Find where the given text appears and provide that cell's center as [X, Y] coordinate. 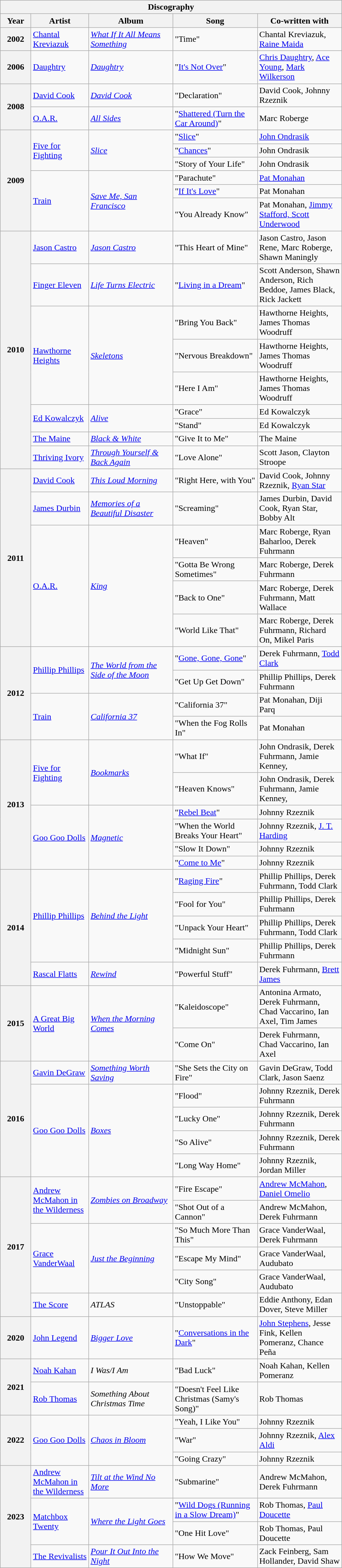
John Legend [60, 1337]
2012 [16, 693]
David Cook, Johnny Rzeznik [299, 95]
Memories of a Beautiful Disaster [131, 508]
Chaos in Bloom [131, 1440]
Antonina Armato, Derek Fuhrmann, Chad Vaccarino, Ian Axel, Tim James [299, 1007]
"Heaven Knows" [215, 789]
"California 37" [215, 705]
Johnny Rzeznik, Jordan Miller [299, 1165]
"Time" [215, 39]
2014 [16, 928]
"Right Here, with You" [215, 481]
Behind the Light [131, 916]
Hawthorne Heights [60, 356]
"Here I Am" [215, 388]
Rascal Flatts [60, 974]
Discography [171, 7]
"Flood" [215, 1096]
"Doesn't Feel Like Christmas (Samy's Song)" [215, 1398]
"Chances" [215, 150]
Derek Fuhrmann, Todd Clark [299, 658]
"Rebel Beat" [215, 812]
What If It All Means Something [131, 39]
"Bad Luck" [215, 1370]
2013 [16, 805]
"Conversations in the Dark" [215, 1337]
Marc Roberge, Derek Fuhrmann, Richard On, Mikel Paris [299, 630]
2011 [16, 558]
Pat Monahan, Diji Parq [299, 705]
"Nervous Breakdown" [215, 356]
Finger Eleven [60, 285]
2002 [16, 39]
Slice [131, 150]
The Score [60, 1305]
"Slow It Down" [215, 849]
Rewind [131, 974]
Album [131, 21]
Tilt at the Wind No More [131, 1482]
"Shot Out of a Cannon" [215, 1212]
"This Heart of Mine" [215, 247]
Life Turns Electric [131, 285]
"When the World Breaks Your Heart" [215, 830]
Something About Christmas Time [131, 1398]
Johnny Rzeznik, Alex Aldi [299, 1440]
Magnetic [131, 838]
Pour It Out Into the Night [131, 1557]
Marc Roberge, Derek Fuhrmann [299, 569]
Year [16, 21]
"What If" [215, 756]
2015 [16, 1023]
"Escape My Mind" [215, 1258]
This Loud Morning [131, 481]
"Grace" [215, 412]
Where the Light Goes [131, 1522]
Gavin DeGraw, Todd Clark, Jason Saenz [299, 1072]
2017 [16, 1247]
"Wild Dogs (Running in a Slow Dream)" [215, 1510]
Jason Castro, Jason Rene, Marc Roberge, Shawn Maningly [299, 247]
Artist [60, 21]
"Slice" [215, 137]
Scott Anderson, Shawn Anderson, Rich Beddoe, James Black, Rick Jackett [299, 285]
Chantal Kreviazuk, Raine Maida [299, 39]
Through Yourself & Back Again [131, 457]
"Gone, Gone, Gone" [215, 658]
2010 [16, 350]
"She Sets the City on Fire" [215, 1072]
"Unpack Your Heart" [215, 928]
Zack Feinberg, Sam Hollander, David Shaw [299, 1557]
Thriving Ivory [60, 457]
"Submarine" [215, 1482]
The Revivalists [60, 1557]
"Heaven" [215, 541]
David Cook, Johnny Rzeznik, Ryan Star [299, 481]
The World from the Side of the Moon [131, 670]
Johnny Rzeznik, J. T. Harding [299, 830]
"City Song" [215, 1282]
"How We Move" [215, 1557]
James Durbin [60, 508]
Andrew McMahon, Daniel Omelio [299, 1189]
"It's Not Over" [215, 67]
Save Me, San Francisco [131, 201]
"Give It to Me" [215, 439]
King [131, 586]
James Durbin, David Cook, Ryan Star, Bobby Alt [299, 508]
Grace VanderWaal, Derek Fuhrmann [299, 1235]
"Back to One" [215, 597]
"Powerful Stuff" [215, 974]
Noah Kahan, Kellen Pomeranz [299, 1370]
Pat Monahan, Jimmy Stafford, Scott Underwood [299, 214]
Noah Kahan [60, 1370]
"When the Fog Rolls In" [215, 728]
John Stephens, Jesse Fink, Kellen Pomeranz, Chance Peña [299, 1337]
"One Hit Love" [215, 1533]
2008 [16, 107]
Bookmarks [131, 773]
"So Alive" [215, 1142]
"Shattered (Turn the Car Around)" [215, 119]
Chantal Kreviazuk [60, 39]
"If It's Love" [215, 191]
Matchbox Twenty [60, 1522]
"Kaleidoscope" [215, 1007]
ATLAS [131, 1305]
Marc Roberge [299, 119]
"Screaming" [215, 508]
2016 [16, 1119]
Boxes [131, 1131]
"Stand" [215, 425]
All Sides [131, 119]
"Living in a Dream" [215, 285]
Bigger Love [131, 1337]
Just the Beginning [131, 1258]
2009 [16, 180]
2022 [16, 1440]
"Get Up Get Down" [215, 681]
"So Much More Than This" [215, 1235]
"War" [215, 1440]
Derek Fuhrmann, Brett James [299, 974]
A Great Big World [60, 1023]
"Bring You Back" [215, 323]
Derek Fuhrmann, Chad Vaccarino, Ian Axel [299, 1044]
Something Worth Saving [131, 1072]
Marc Roberge, Derek Fuhrmann, Matt Wallace [299, 597]
Skeletons [131, 356]
2023 [16, 1517]
"Parachute" [215, 177]
"Midnight Sun" [215, 950]
I Was/I Am [131, 1370]
"Fire Escape" [215, 1189]
Zombies on Broadway [131, 1200]
"Fool for You" [215, 904]
"Love Alone" [215, 457]
"Unstoppable" [215, 1305]
"Gotta Be Wrong Sometimes" [215, 569]
Song [215, 21]
"Come to Me" [215, 863]
When the Morning Comes [131, 1023]
"Raging Fire" [215, 881]
"Story of Your Life" [215, 164]
"Long Way Home" [215, 1165]
"Declaration" [215, 95]
2021 [16, 1387]
Gavin DeGraw [60, 1072]
"Lucky One" [215, 1119]
"Going Crazy" [215, 1458]
California 37 [131, 717]
"Come On" [215, 1044]
Black & White [131, 439]
"World Like That" [215, 630]
2006 [16, 67]
Eddie Anthony, Edan Dover, Steve Miller [299, 1305]
Scott Jason, Clayton Stroope [299, 457]
Marc Roberge, Ryan Baharloo, Derek Fuhrmann [299, 541]
"You Already Know" [215, 214]
Co-written with [299, 21]
2020 [16, 1337]
Grace VanderWaal [60, 1258]
Alive [131, 418]
Chris Daughtry, Ace Young, Mark Wilkerson [299, 67]
"Yeah, I Like You" [215, 1422]
